Capture the cell that displays the provided text and extract its (x, y) central coordinate. 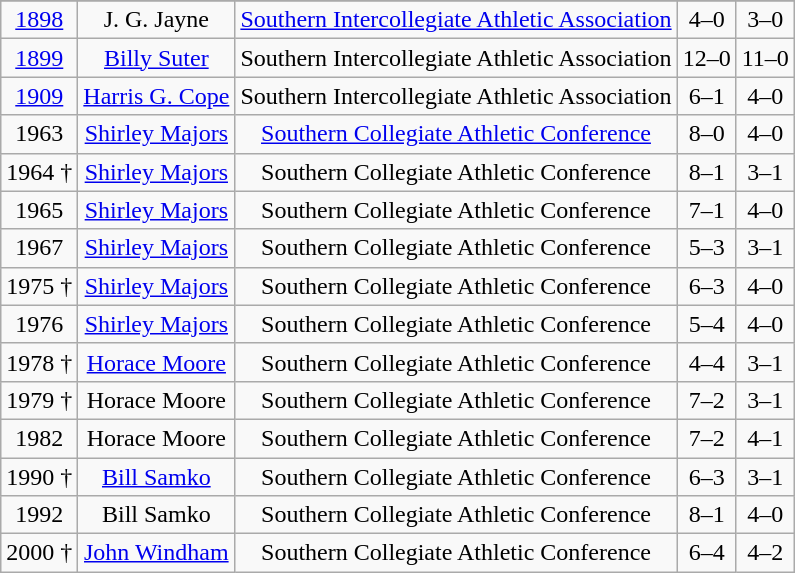
7–1 (706, 210)
6–4 (706, 553)
1965 (40, 210)
1964 † (40, 172)
11–0 (765, 58)
1898 (40, 20)
8–0 (706, 134)
Harris G. Cope (156, 96)
4–4 (706, 362)
1975 † (40, 286)
5–3 (706, 248)
Billy Suter (156, 58)
1982 (40, 438)
2000 † (40, 553)
1979 † (40, 400)
4–2 (765, 553)
3–0 (765, 20)
J. G. Jayne (156, 20)
1992 (40, 515)
1963 (40, 134)
1990 † (40, 477)
John Windham (156, 553)
1899 (40, 58)
12–0 (706, 58)
1976 (40, 324)
1978 † (40, 362)
1967 (40, 248)
6–1 (706, 96)
5–4 (706, 324)
4–1 (765, 438)
1909 (40, 96)
